Locate the cell with the specified text and output its (X, Y) center coordinate. 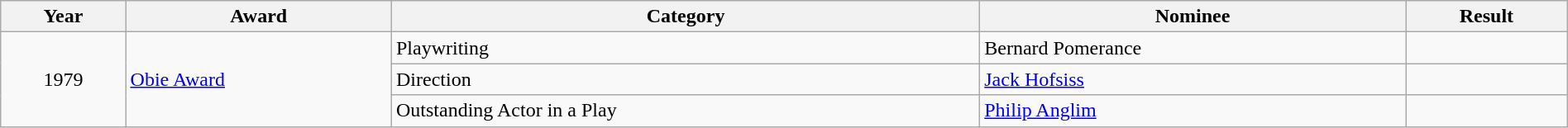
Bernard Pomerance (1193, 48)
Category (685, 17)
Playwriting (685, 48)
Result (1487, 17)
Jack Hofsiss (1193, 79)
Obie Award (258, 79)
Outstanding Actor in a Play (685, 111)
Year (63, 17)
Philip Anglim (1193, 111)
1979 (63, 79)
Nominee (1193, 17)
Award (258, 17)
Direction (685, 79)
